Identify which cell holds the provided text, then report its [X, Y] central coordinate. 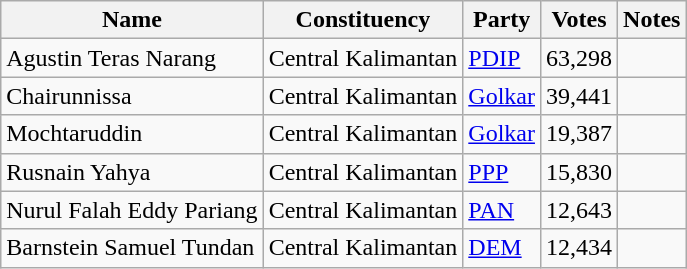
39,441 [578, 96]
Name [132, 20]
12,434 [578, 248]
Chairunnissa [132, 96]
Rusnain Yahya [132, 172]
PDIP [502, 58]
Party [502, 20]
Mochtaruddin [132, 134]
Barnstein Samuel Tundan [132, 248]
Notes [652, 20]
Votes [578, 20]
PPP [502, 172]
DEM [502, 248]
15,830 [578, 172]
Nurul Falah Eddy Pariang [132, 210]
PAN [502, 210]
19,387 [578, 134]
Agustin Teras Narang [132, 58]
63,298 [578, 58]
Constituency [363, 20]
12,643 [578, 210]
